Capture the cell that displays the provided text and extract its [x, y] central coordinate. 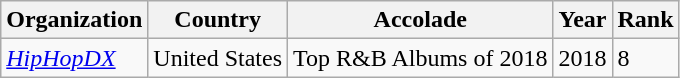
Top R&B Albums of 2018 [420, 58]
2018 [582, 58]
Accolade [420, 20]
Year [582, 20]
Rank [646, 20]
HipHopDX [74, 58]
United States [218, 58]
Organization [74, 20]
Country [218, 20]
8 [646, 58]
